Return the [x, y] coordinate for the center point of the cell that contains the specified text.  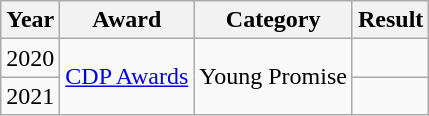
2020 [30, 58]
Category [274, 20]
Award [127, 20]
CDP Awards [127, 77]
Year [30, 20]
Result [390, 20]
Young Promise [274, 77]
2021 [30, 96]
